Identify which cell holds the provided text, then report its (x, y) central coordinate. 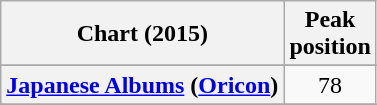
Peakposition (330, 34)
Chart (2015) (142, 34)
Japanese Albums (Oricon) (142, 85)
78 (330, 85)
